Extract the [x, y] coordinate from the center of the cell holding the provided text.  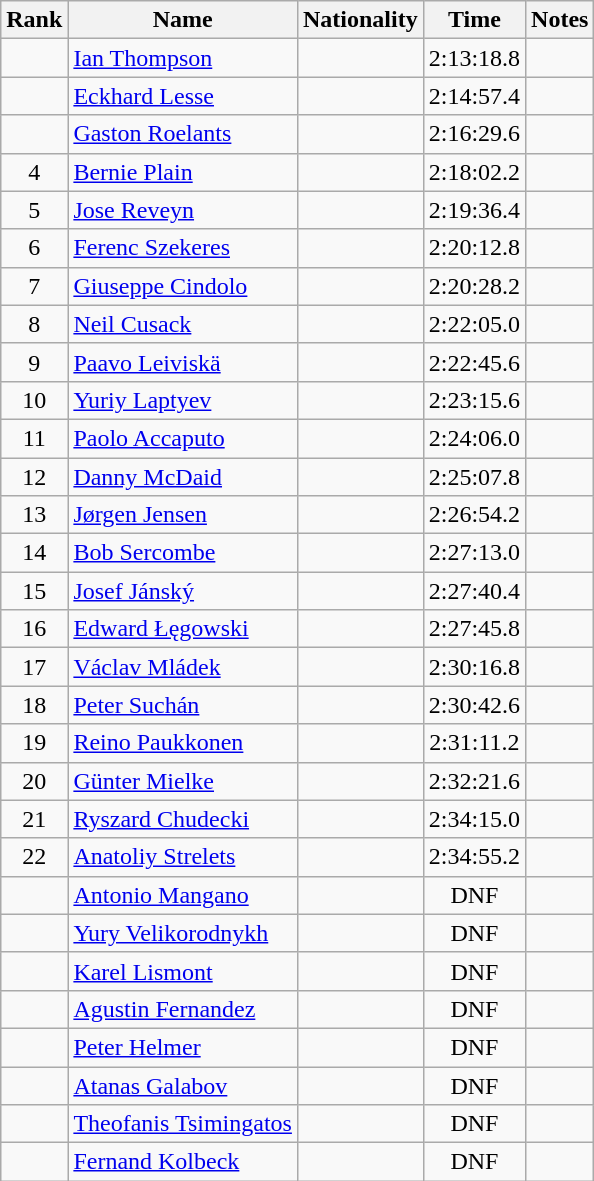
8 [34, 324]
Ryszard Chudecki [183, 819]
Name [183, 20]
2:23:15.6 [474, 400]
Reino Paukkonen [183, 743]
12 [34, 477]
Bob Sercombe [183, 553]
2:27:45.8 [474, 629]
Jose Reveyn [183, 210]
14 [34, 553]
2:19:36.4 [474, 210]
Karel Lismont [183, 971]
2:16:29.6 [474, 134]
17 [34, 667]
2:25:07.8 [474, 477]
Jørgen Jensen [183, 515]
2:27:40.4 [474, 591]
Rank [34, 20]
2:18:02.2 [474, 172]
Neil Cusack [183, 324]
2:34:15.0 [474, 819]
2:30:16.8 [474, 667]
Ian Thompson [183, 58]
Danny McDaid [183, 477]
16 [34, 629]
2:26:54.2 [474, 515]
Paolo Accaputo [183, 438]
Anatoliy Strelets [183, 857]
15 [34, 591]
21 [34, 819]
Peter Suchán [183, 705]
4 [34, 172]
18 [34, 705]
Notes [560, 20]
13 [34, 515]
9 [34, 362]
2:32:21.6 [474, 781]
2:20:12.8 [474, 248]
2:24:06.0 [474, 438]
2:22:05.0 [474, 324]
Nationality [360, 20]
Bernie Plain [183, 172]
Giuseppe Cindolo [183, 286]
2:22:45.6 [474, 362]
Time [474, 20]
Theofanis Tsimingatos [183, 1124]
11 [34, 438]
20 [34, 781]
6 [34, 248]
Edward Łęgowski [183, 629]
10 [34, 400]
19 [34, 743]
Josef Jánský [183, 591]
2:27:13.0 [474, 553]
5 [34, 210]
Fernand Kolbeck [183, 1162]
Antonio Mangano [183, 895]
Günter Mielke [183, 781]
Ferenc Szekeres [183, 248]
22 [34, 857]
2:20:28.2 [474, 286]
Agustin Fernandez [183, 1009]
Yury Velikorodnykh [183, 933]
7 [34, 286]
Atanas Galabov [183, 1085]
2:31:11.2 [474, 743]
2:14:57.4 [474, 96]
Yuriy Laptyev [183, 400]
Paavo Leiviskä [183, 362]
Peter Helmer [183, 1047]
2:34:55.2 [474, 857]
2:30:42.6 [474, 705]
Václav Mládek [183, 667]
Eckhard Lesse [183, 96]
2:13:18.8 [474, 58]
Gaston Roelants [183, 134]
